Scan for the cell matching the given text and deliver its (X, Y) coordinate at center. 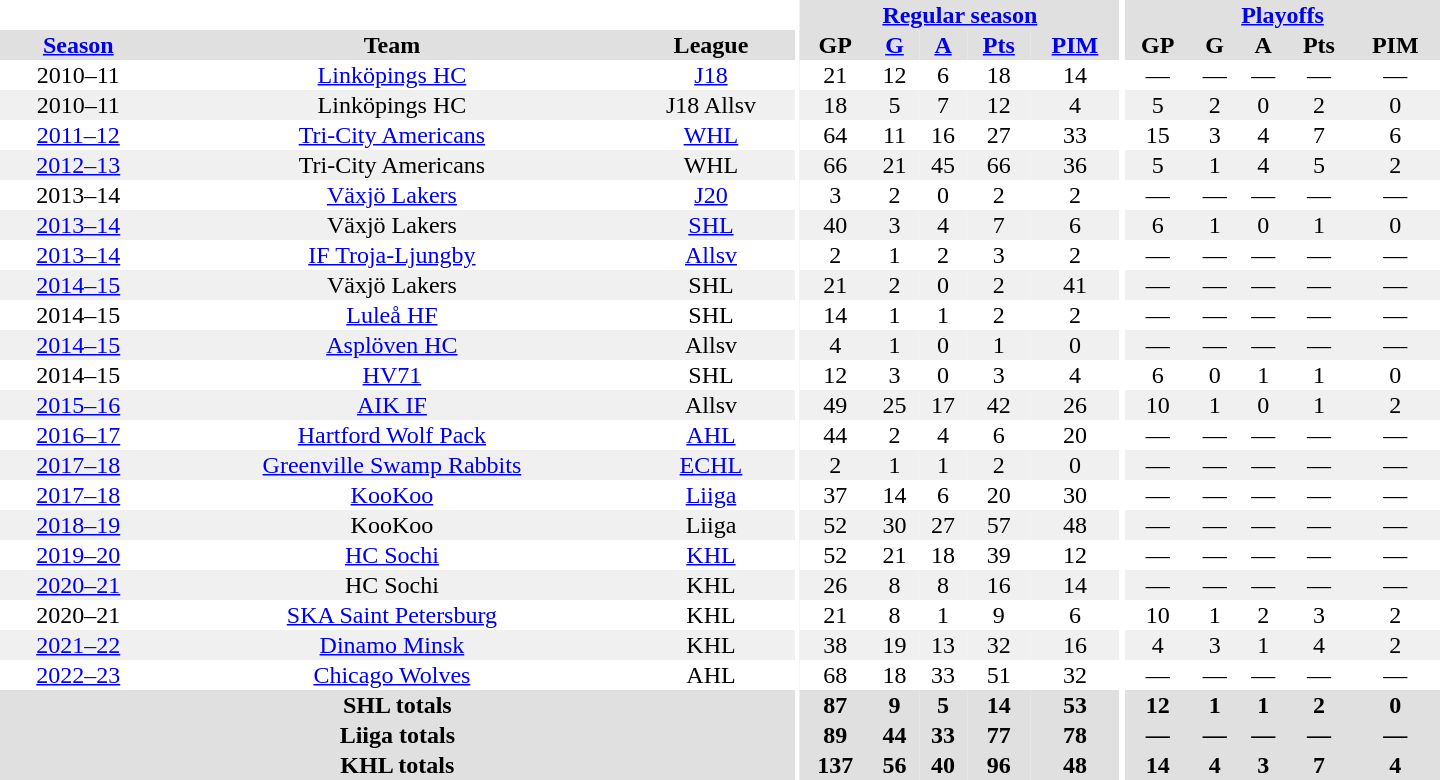
Liiga totals (398, 735)
56 (894, 765)
Asplöven HC (392, 345)
38 (835, 645)
37 (835, 495)
25 (894, 405)
13 (944, 645)
39 (998, 555)
41 (1074, 285)
87 (835, 705)
89 (835, 735)
2015–16 (78, 405)
Dinamo Minsk (392, 645)
KHL totals (398, 765)
51 (998, 675)
IF Troja-Ljungby (392, 255)
Team (392, 45)
36 (1074, 165)
HV71 (392, 375)
78 (1074, 735)
SKA Saint Petersburg (392, 615)
2019–20 (78, 555)
AIK IF (392, 405)
57 (998, 525)
J18 Allsv (710, 105)
68 (835, 675)
ECHL (710, 465)
77 (998, 735)
64 (835, 135)
Season (78, 45)
J18 (710, 75)
2021–22 (78, 645)
19 (894, 645)
Regular season (960, 15)
96 (998, 765)
Hartford Wolf Pack (392, 435)
15 (1158, 135)
49 (835, 405)
53 (1074, 705)
Greenville Swamp Rabbits (392, 465)
League (710, 45)
45 (944, 165)
2012–13 (78, 165)
Playoffs (1282, 15)
2011–12 (78, 135)
SHL totals (398, 705)
2018–19 (78, 525)
137 (835, 765)
42 (998, 405)
Chicago Wolves (392, 675)
11 (894, 135)
2016–17 (78, 435)
17 (944, 405)
Luleå HF (392, 315)
J20 (710, 195)
2022–23 (78, 675)
